From the cell containing the given text, extract its center point as (x, y) coordinate. 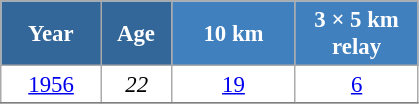
1956 (52, 85)
22 (136, 85)
19 (234, 85)
Year (52, 34)
3 × 5 km relay (356, 34)
Age (136, 34)
10 km (234, 34)
6 (356, 85)
